For the text-containing cell, return its midpoint in (X, Y) coordinate format. 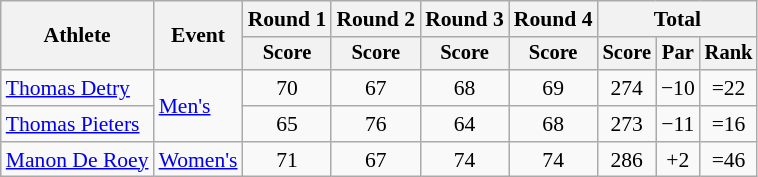
Total (678, 19)
69 (554, 88)
−11 (678, 124)
274 (627, 88)
Event (198, 36)
=22 (729, 88)
−10 (678, 88)
67 (376, 88)
76 (376, 124)
Rank (729, 54)
Round 3 (464, 19)
Round 1 (288, 19)
Men's (198, 106)
Round 4 (554, 19)
273 (627, 124)
70 (288, 88)
Thomas Pieters (78, 124)
Athlete (78, 36)
65 (288, 124)
Thomas Detry (78, 88)
Par (678, 54)
Round 2 (376, 19)
=16 (729, 124)
64 (464, 124)
